Output the [X, Y] coordinate of the center of the cell containing the given text.  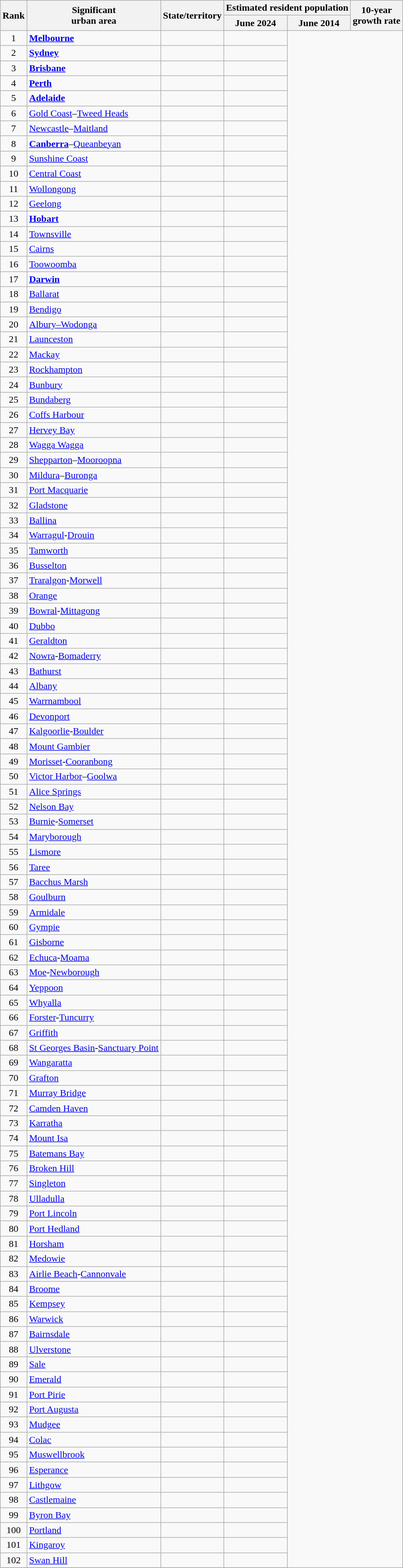
61 [13, 942]
Mackay [94, 354]
Cairns [94, 249]
98 [13, 1500]
Hervey Bay [94, 430]
28 [13, 445]
Coffs Harbour [94, 415]
Goulburn [94, 897]
7 [13, 128]
Moe-Newborough [94, 972]
Mount Isa [94, 1138]
64 [13, 988]
100 [13, 1530]
52 [13, 807]
43 [13, 671]
20 [13, 324]
36 [13, 565]
40 [13, 626]
Kalgoorlie-Boulder [94, 731]
Orange [94, 596]
39 [13, 611]
15 [13, 249]
19 [13, 309]
18 [13, 294]
Wangaratta [94, 1063]
Horsham [94, 1244]
Warwick [94, 1319]
48 [13, 746]
24 [13, 384]
Wagga Wagga [94, 445]
99 [13, 1515]
68 [13, 1048]
Perth [94, 83]
58 [13, 897]
Warrnambool [94, 701]
Mount Gambier [94, 746]
83 [13, 1274]
54 [13, 837]
Albury–Wodonga [94, 324]
87 [13, 1334]
22 [13, 354]
34 [13, 535]
Griffith [94, 1033]
11 [13, 189]
27 [13, 430]
Toowoomba [94, 264]
14 [13, 234]
3 [13, 68]
Ballarat [94, 294]
Byron Bay [94, 1515]
Port Hedland [94, 1229]
59 [13, 912]
32 [13, 505]
Lithgow [94, 1485]
Port Macquarie [94, 490]
Significanturban area [94, 15]
4 [13, 83]
Karratha [94, 1123]
Nowra-Bomaderry [94, 656]
Devonport [94, 716]
66 [13, 1018]
84 [13, 1289]
10 [13, 173]
53 [13, 822]
Singleton [94, 1184]
Tamworth [94, 550]
Bunbury [94, 384]
Ballina [94, 520]
71 [13, 1093]
23 [13, 369]
Taree [94, 867]
31 [13, 490]
55 [13, 852]
77 [13, 1184]
Kempsey [94, 1304]
37 [13, 580]
Geraldton [94, 641]
91 [13, 1394]
63 [13, 972]
94 [13, 1440]
Maryborough [94, 837]
Busselton [94, 565]
Bendigo [94, 309]
26 [13, 415]
Victor Harbor–Goolwa [94, 776]
44 [13, 686]
Sydney [94, 53]
Murray Bridge [94, 1093]
Morisset-Cooranbong [94, 761]
Bowral-Mittagong [94, 611]
Grafton [94, 1078]
Whyalla [94, 1003]
Launceston [94, 339]
Broome [94, 1289]
Bacchus Marsh [94, 882]
51 [13, 792]
1 [13, 38]
16 [13, 264]
Camden Haven [94, 1108]
21 [13, 339]
Esperance [94, 1470]
50 [13, 776]
46 [13, 716]
35 [13, 550]
75 [13, 1153]
Rank [13, 15]
72 [13, 1108]
80 [13, 1229]
Yeppoon [94, 988]
Central Coast [94, 173]
Brisbane [94, 68]
Swan Hill [94, 1560]
Burnie-Somerset [94, 822]
Bathurst [94, 671]
81 [13, 1244]
Newcastle–Maitland [94, 128]
60 [13, 927]
96 [13, 1470]
Sunshine Coast [94, 158]
10-yeargrowth rate [376, 15]
Albany [94, 686]
90 [13, 1379]
Townsville [94, 234]
Canberra–Queanbeyan [94, 143]
33 [13, 520]
Warragul-Drouin [94, 535]
Emerald [94, 1379]
Ulladulla [94, 1199]
62 [13, 957]
Ulverstone [94, 1349]
95 [13, 1455]
42 [13, 656]
8 [13, 143]
76 [13, 1168]
Port Pirie [94, 1394]
Geelong [94, 204]
Sale [94, 1364]
Airlie Beach-Cannonvale [94, 1274]
69 [13, 1063]
Traralgon-Morwell [94, 580]
2 [13, 53]
13 [13, 219]
Mildura–Buronga [94, 475]
Rockhampton [94, 369]
Bairnsdale [94, 1334]
41 [13, 641]
30 [13, 475]
73 [13, 1123]
Portland [94, 1530]
Colac [94, 1440]
Gladstone [94, 505]
92 [13, 1410]
Hobart [94, 219]
Melbourne [94, 38]
102 [13, 1560]
89 [13, 1364]
12 [13, 204]
Batemans Bay [94, 1153]
Muswellbrook [94, 1455]
6 [13, 113]
56 [13, 867]
29 [13, 460]
Lismore [94, 852]
St Georges Basin-Sanctuary Point [94, 1048]
74 [13, 1138]
Broken Hill [94, 1168]
78 [13, 1199]
Mudgee [94, 1425]
88 [13, 1349]
Armidale [94, 912]
Adelaide [94, 98]
State/territory [193, 15]
Forster-Tuncurry [94, 1018]
Gisborne [94, 942]
49 [13, 761]
5 [13, 98]
70 [13, 1078]
Bundaberg [94, 400]
17 [13, 279]
67 [13, 1033]
65 [13, 1003]
Nelson Bay [94, 807]
9 [13, 158]
25 [13, 400]
June 2024 [256, 23]
Echuca-Moama [94, 957]
Port Lincoln [94, 1214]
82 [13, 1259]
Gympie [94, 927]
Shepparton–Mooroopna [94, 460]
Dubbo [94, 626]
Port Augusta [94, 1410]
Gold Coast–Tweed Heads [94, 113]
Kingaroy [94, 1545]
Alice Springs [94, 792]
Wollongong [94, 189]
Castlemaine [94, 1500]
57 [13, 882]
Medowie [94, 1259]
47 [13, 731]
45 [13, 701]
Estimated resident population [287, 8]
38 [13, 596]
101 [13, 1545]
86 [13, 1319]
79 [13, 1214]
85 [13, 1304]
June 2014 [319, 23]
97 [13, 1485]
Darwin [94, 279]
93 [13, 1425]
